Detect which cell encompasses the target text, then output its [X, Y] center coordinate. 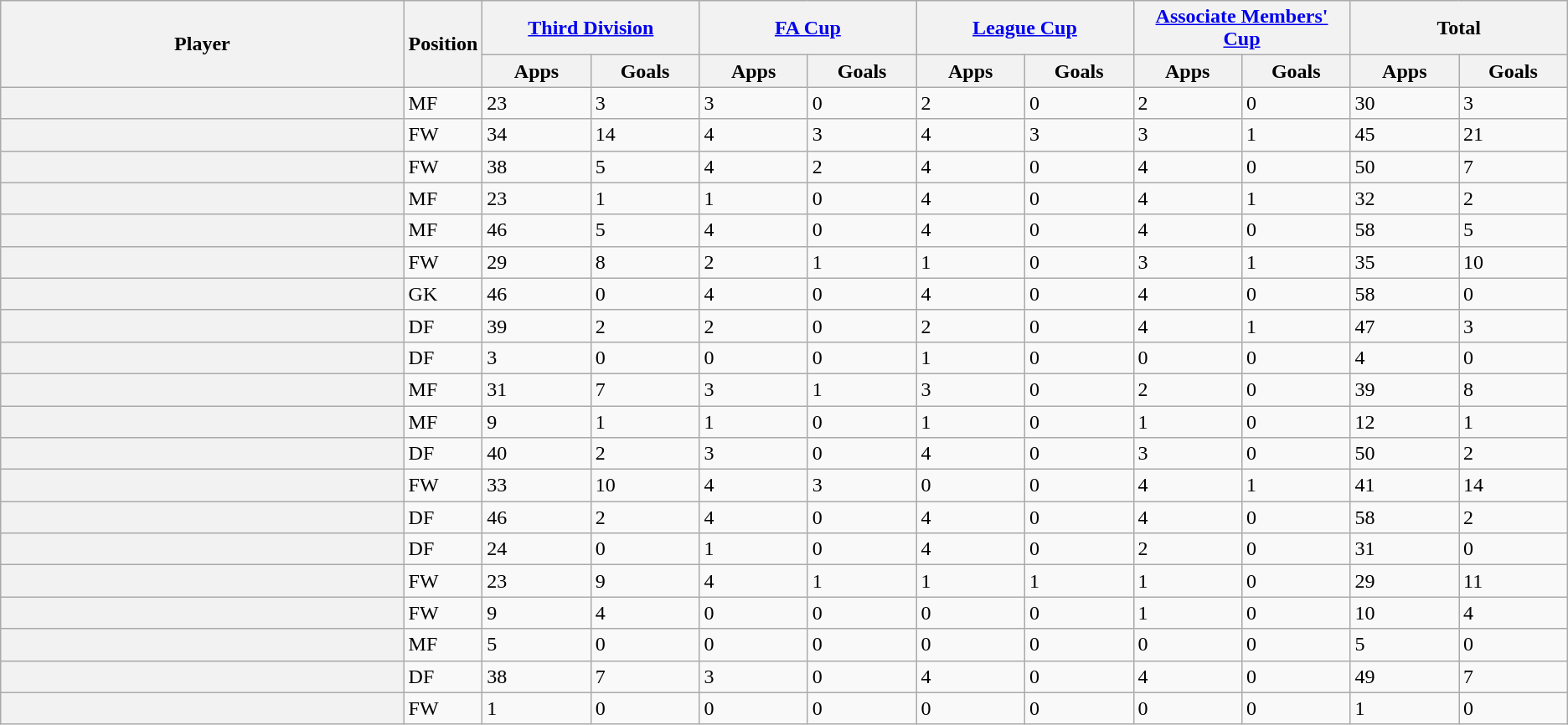
Associate Members' Cup [1241, 28]
33 [536, 486]
35 [1404, 262]
45 [1404, 135]
Player [203, 44]
Position [443, 44]
FA Cup [807, 28]
24 [536, 549]
12 [1404, 421]
21 [1514, 135]
Third Division [591, 28]
41 [1404, 486]
40 [536, 454]
League Cup [1025, 28]
34 [536, 135]
32 [1404, 198]
47 [1404, 326]
GK [443, 294]
Total [1459, 28]
30 [1404, 103]
11 [1514, 581]
49 [1404, 676]
